Pinpoint the cell where the given text exists, returning its [x, y] midpoint coordinate. 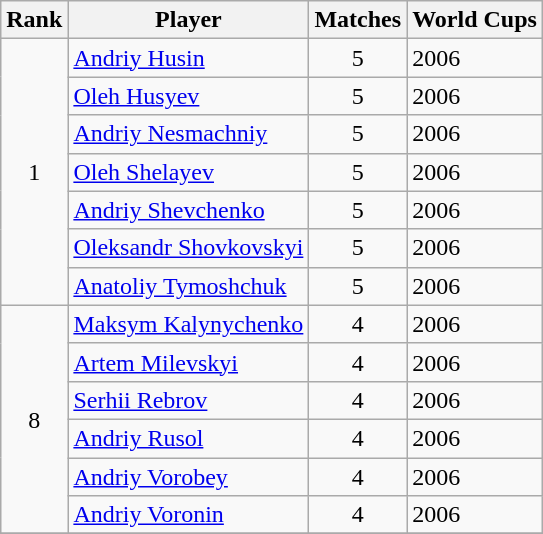
Andriy Husin [188, 58]
Maksym Kalynychenko [188, 324]
Anatoliy Tymoshchuk [188, 286]
Artem Milevskyi [188, 362]
Andriy Rusol [188, 438]
Rank [34, 20]
Andriy Voronin [188, 515]
Matches [358, 20]
8 [34, 419]
Serhii Rebrov [188, 400]
World Cups [475, 20]
Andriy Shevchenko [188, 210]
Oleh Husyev [188, 96]
1 [34, 172]
Oleh Shelayev [188, 172]
Andriy Vorobey [188, 477]
Andriy Nesmachniy [188, 134]
Player [188, 20]
Oleksandr Shovkovskyi [188, 248]
